Scan for the cell matching the given text and deliver its (x, y) coordinate at center. 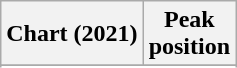
Chart (2021) (72, 34)
Peakposition (189, 34)
